Extract the (x, y) coordinate from the center of the cell holding the provided text.  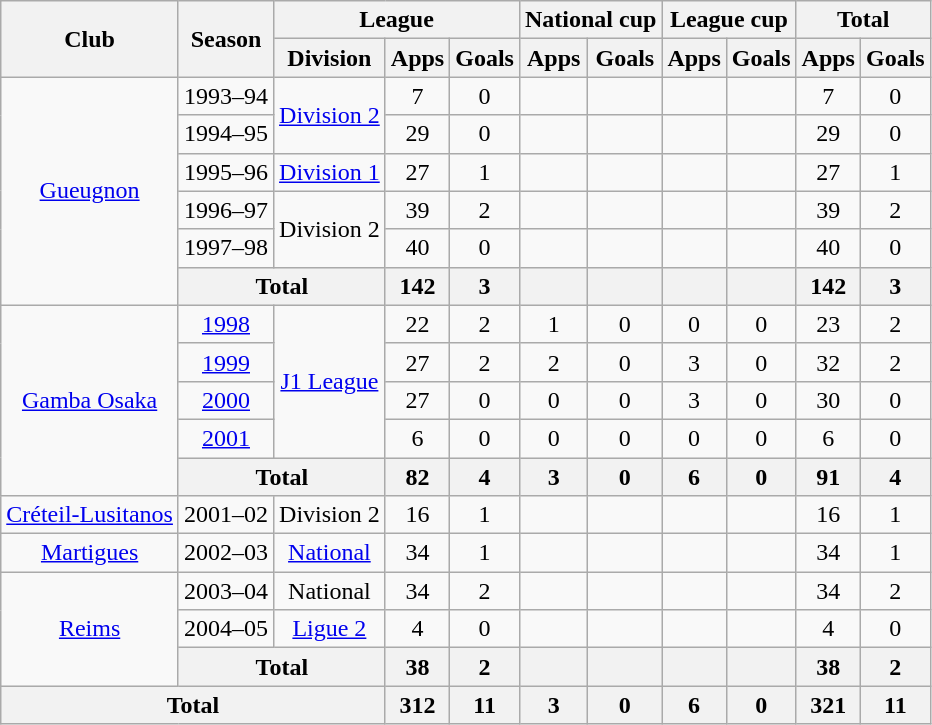
Gueugnon (90, 191)
1997–98 (226, 248)
91 (828, 477)
1994–95 (226, 134)
National cup (590, 20)
League (397, 20)
321 (828, 705)
2004–05 (226, 629)
1996–97 (226, 210)
Club (90, 39)
2001 (226, 438)
Season (226, 39)
32 (828, 362)
2002–03 (226, 553)
Division (330, 58)
Ligue 2 (330, 629)
312 (417, 705)
League cup (729, 20)
2000 (226, 400)
2001–02 (226, 515)
Reims (90, 629)
2003–04 (226, 591)
Division 1 (330, 172)
30 (828, 400)
1999 (226, 362)
1995–96 (226, 172)
22 (417, 324)
J1 League (330, 381)
Gamba Osaka (90, 400)
1993–94 (226, 96)
23 (828, 324)
Martigues (90, 553)
Créteil-Lusitanos (90, 515)
1998 (226, 324)
82 (417, 477)
